Search for the cell housing the specified text and yield its (X, Y) center coordinate. 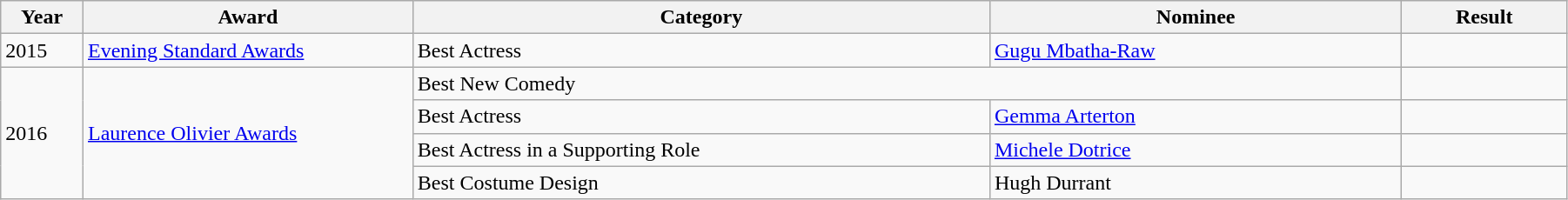
Award (247, 17)
Best Costume Design (701, 183)
Result (1484, 17)
Best Actress in a Supporting Role (701, 150)
Michele Dotrice (1196, 150)
Hugh Durrant (1196, 183)
Nominee (1196, 17)
2016 (42, 133)
Year (42, 17)
Category (701, 17)
Best New Comedy (907, 83)
Evening Standard Awards (247, 50)
2015 (42, 50)
Gugu Mbatha-Raw (1196, 50)
Laurence Olivier Awards (247, 133)
Gemma Arterton (1196, 117)
